Return (X, Y) of the center of cell containing provided text 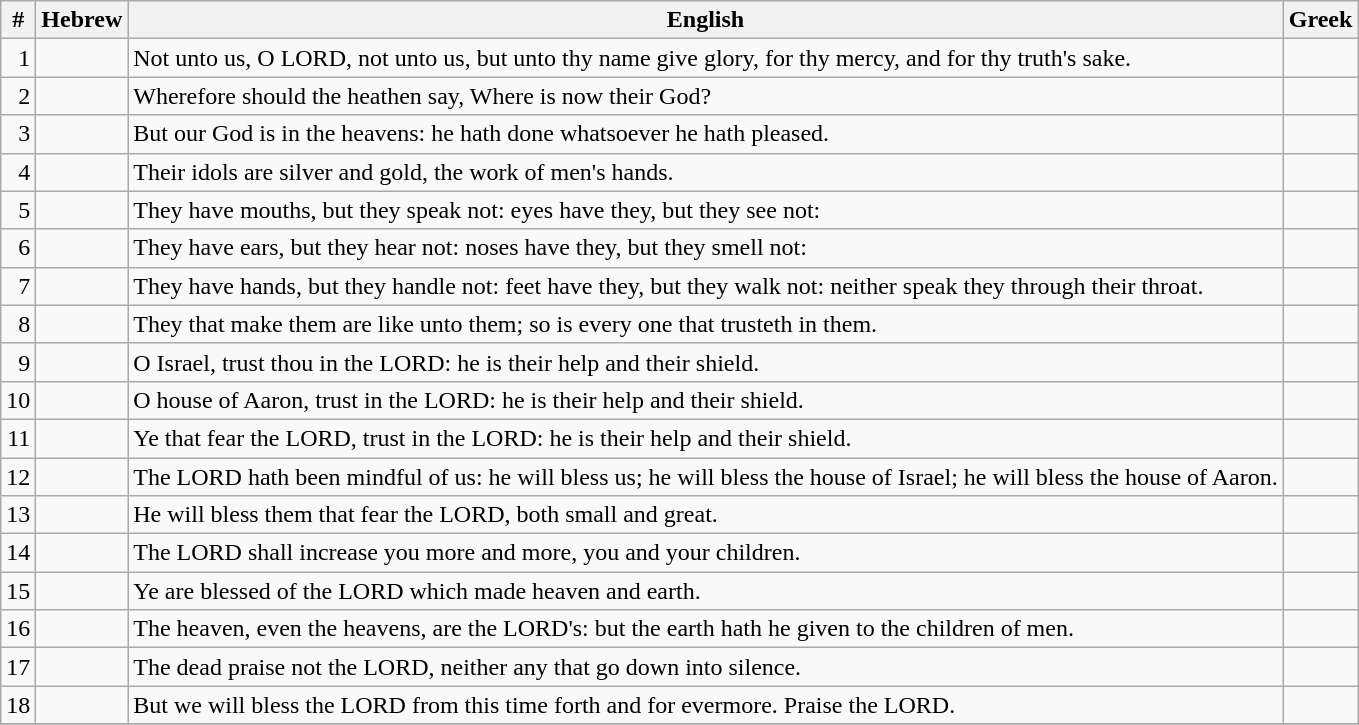
Their idols are silver and gold, the work of men's hands. (706, 172)
15 (18, 591)
They have hands, but they handle not: feet have they, but they walk not: neither speak they through their throat. (706, 286)
The LORD hath been mindful of us: he will bless us; he will bless the house of Israel; he will bless the house of Aaron. (706, 477)
# (18, 20)
1 (18, 58)
10 (18, 400)
The LORD shall increase you more and more, you and your children. (706, 553)
Hebrew (82, 20)
4 (18, 172)
Wherefore should the heathen say, Where is now their God? (706, 96)
2 (18, 96)
The dead praise not the LORD, neither any that go down into silence. (706, 667)
13 (18, 515)
But our God is in the heavens: he hath done whatsoever he hath pleased. (706, 134)
3 (18, 134)
O house of Aaron, trust in the LORD: he is their help and their shield. (706, 400)
The heaven, even the heavens, are the LORD's: but the earth hath he given to the children of men. (706, 629)
6 (18, 248)
Ye are blessed of the LORD which made heaven and earth. (706, 591)
Greek (1320, 20)
English (706, 20)
16 (18, 629)
7 (18, 286)
He will bless them that fear the LORD, both small and great. (706, 515)
5 (18, 210)
They have mouths, but they speak not: eyes have they, but they see not: (706, 210)
14 (18, 553)
O Israel, trust thou in the LORD: he is their help and their shield. (706, 362)
Ye that fear the LORD, trust in the LORD: he is their help and their shield. (706, 438)
They that make them are like unto them; so is every one that trusteth in them. (706, 324)
17 (18, 667)
But we will bless the LORD from this time forth and for evermore. Praise the LORD. (706, 705)
18 (18, 705)
8 (18, 324)
11 (18, 438)
12 (18, 477)
Not unto us, O LORD, not unto us, but unto thy name give glory, for thy mercy, and for thy truth's sake. (706, 58)
They have ears, but they hear not: noses have they, but they smell not: (706, 248)
9 (18, 362)
